Identify which cell holds the provided text, then report its (x, y) central coordinate. 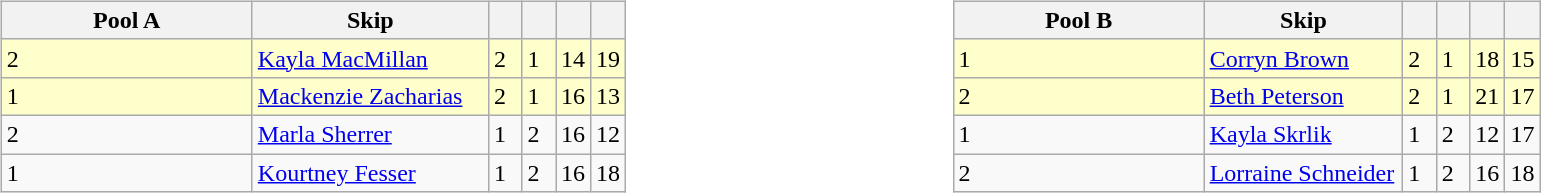
13 (608, 96)
Marla Sherrer (370, 134)
Mackenzie Zacharias (370, 96)
19 (608, 58)
Pool B (1078, 20)
Pool A (126, 20)
Corryn Brown (1304, 58)
Kayla MacMillan (370, 58)
Beth Peterson (1304, 96)
Kourtney Fesser (370, 173)
14 (574, 58)
21 (1488, 96)
15 (1522, 58)
Lorraine Schneider (1304, 173)
Kayla Skrlik (1304, 134)
